Return (x, y) of the center of cell containing provided text 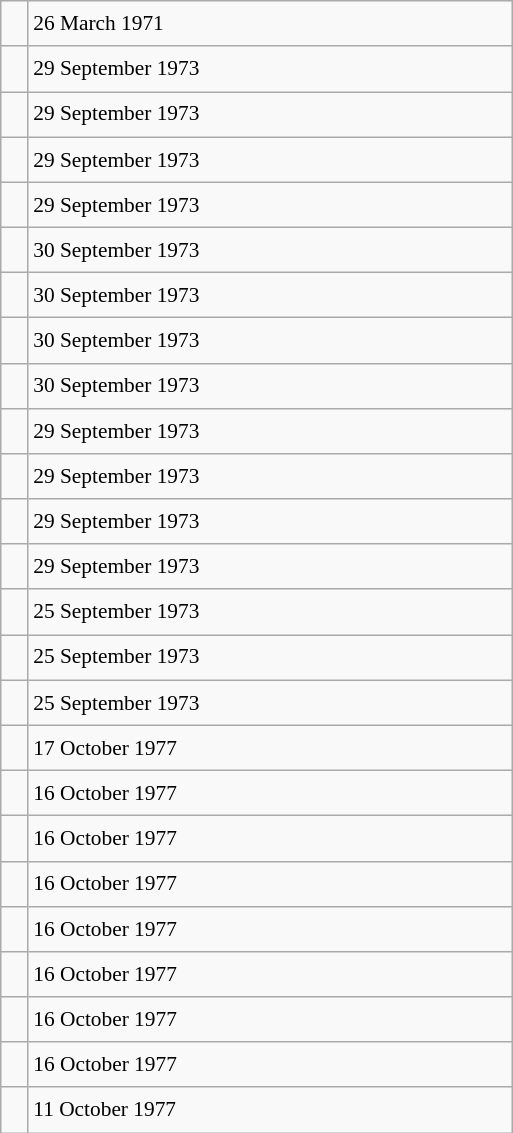
11 October 1977 (270, 1110)
26 March 1971 (270, 24)
17 October 1977 (270, 748)
